Extract the [X, Y] coordinate from the center of the cell holding the provided text.  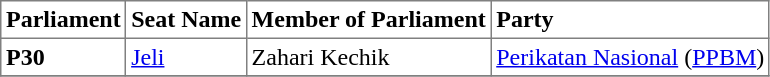
P30 [64, 57]
Jeli [186, 57]
Seat Name [186, 20]
Parliament [64, 20]
Perikatan Nasional (PPBM) [630, 57]
Member of Parliament [368, 20]
Zahari Kechik [368, 57]
Party [630, 20]
